Provide the [X, Y] coordinate of the cell's center where the given text is located.  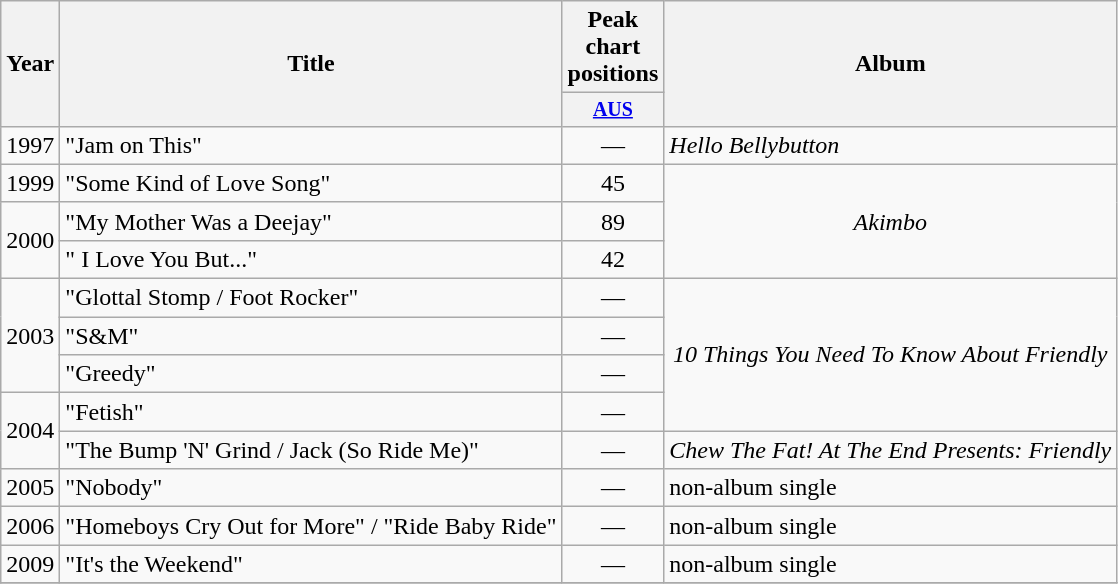
Year [30, 64]
" I Love You But..." [311, 259]
1999 [30, 183]
"My Mother Was a Deejay" [311, 221]
"Homeboys Cry Out for More" / "Ride Baby Ride" [311, 526]
"Some Kind of Love Song" [311, 183]
89 [613, 221]
2006 [30, 526]
Akimbo [890, 221]
2004 [30, 431]
42 [613, 259]
2000 [30, 240]
2005 [30, 488]
1997 [30, 145]
10 Things You Need To Know About Friendly [890, 355]
"Greedy" [311, 374]
Peak chart positions [613, 47]
Hello Bellybutton [890, 145]
2009 [30, 564]
"S&M" [311, 336]
"Nobody" [311, 488]
Chew The Fat! At The End Presents: Friendly [890, 450]
"The Bump 'N' Grind / Jack (So Ride Me)" [311, 450]
Album [890, 64]
"Glottal Stomp / Foot Rocker" [311, 298]
2003 [30, 336]
AUS [613, 110]
Title [311, 64]
"Jam on This" [311, 145]
45 [613, 183]
"It's the Weekend" [311, 564]
"Fetish" [311, 412]
